Return the (x, y) coordinate for the center point of the cell that contains the specified text.  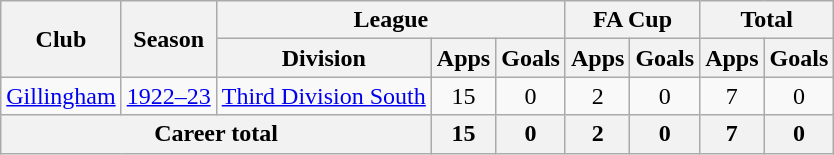
Total (767, 20)
FA Cup (632, 20)
Club (61, 39)
1922–23 (168, 96)
League (390, 20)
Season (168, 39)
Division (324, 58)
Career total (216, 134)
Third Division South (324, 96)
Gillingham (61, 96)
